Find where the given text appears and provide that cell's center as [x, y] coordinate. 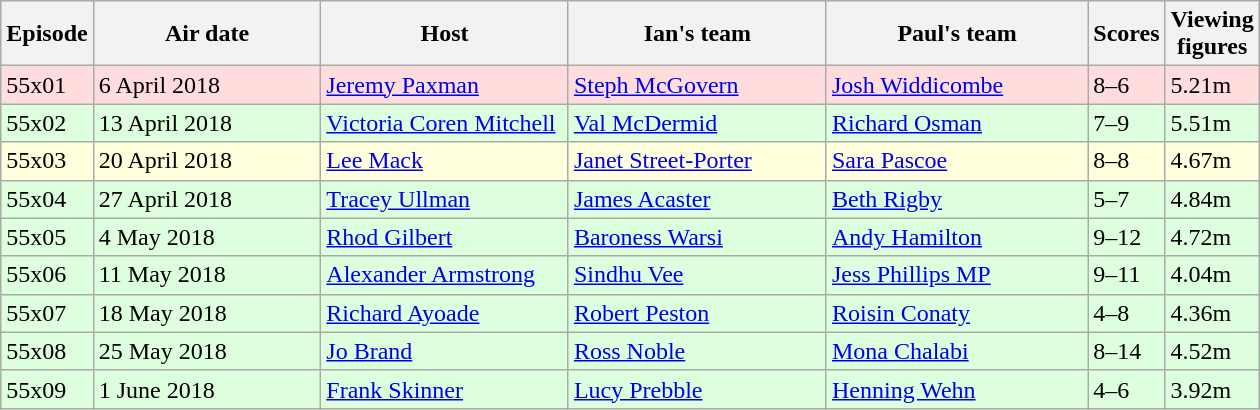
55x02 [47, 123]
Air date [207, 34]
25 May 2018 [207, 351]
Victoria Coren Mitchell [445, 123]
55x08 [47, 351]
4.36m [1212, 313]
8–8 [1126, 161]
9–12 [1126, 237]
Ross Noble [697, 351]
Beth Rigby [956, 199]
Richard Osman [956, 123]
Steph McGovern [697, 85]
55x05 [47, 237]
4 May 2018 [207, 237]
18 May 2018 [207, 313]
11 May 2018 [207, 275]
Josh Widdicombe [956, 85]
Jeremy Paxman [445, 85]
9–11 [1126, 275]
Frank Skinner [445, 389]
Host [445, 34]
Sindhu Vee [697, 275]
13 April 2018 [207, 123]
Alexander Armstrong [445, 275]
Sara Pascoe [956, 161]
55x01 [47, 85]
Richard Ayoade [445, 313]
1 June 2018 [207, 389]
4.67m [1212, 161]
Lee Mack [445, 161]
Mona Chalabi [956, 351]
5.21m [1212, 85]
Henning Wehn [956, 389]
4.72m [1212, 237]
8–14 [1126, 351]
55x09 [47, 389]
Ian's team [697, 34]
James Acaster [697, 199]
3.92m [1212, 389]
27 April 2018 [207, 199]
55x04 [47, 199]
Lucy Prebble [697, 389]
Janet Street-Porter [697, 161]
Paul's team [956, 34]
6 April 2018 [207, 85]
Jess Phillips MP [956, 275]
20 April 2018 [207, 161]
Episode [47, 34]
4–6 [1126, 389]
5–7 [1126, 199]
55x07 [47, 313]
Jo Brand [445, 351]
7–9 [1126, 123]
4.52m [1212, 351]
Andy Hamilton [956, 237]
Tracey Ullman [445, 199]
4.04m [1212, 275]
4.84m [1212, 199]
8–6 [1126, 85]
55x06 [47, 275]
Val McDermid [697, 123]
Baroness Warsi [697, 237]
Robert Peston [697, 313]
5.51m [1212, 123]
Viewing figures [1212, 34]
55x03 [47, 161]
4–8 [1126, 313]
Roisin Conaty [956, 313]
Rhod Gilbert [445, 237]
Scores [1126, 34]
